Determine the (X, Y) coordinate at the center of the cell enclosing the given text.  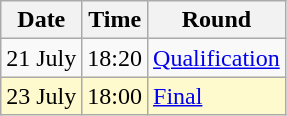
21 July (42, 58)
Round (217, 20)
Qualification (217, 58)
Final (217, 96)
18:00 (115, 96)
Time (115, 20)
18:20 (115, 58)
Date (42, 20)
23 July (42, 96)
